Scan for the cell matching the given text and deliver its [X, Y] coordinate at center. 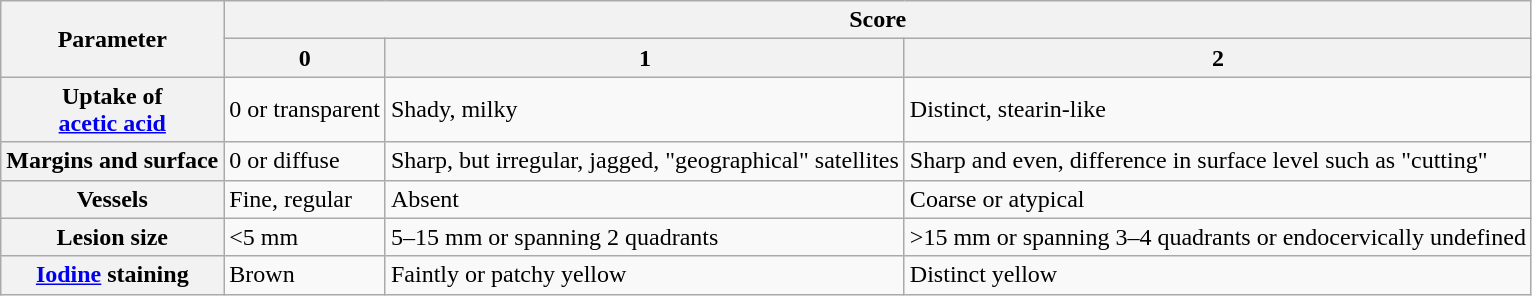
Sharp, but irregular, jagged, "geographical" satellites [644, 161]
Shady, milky [644, 110]
0 [305, 58]
Margins and surface [112, 161]
5–15 mm or spanning 2 quadrants [644, 237]
Vessels [112, 199]
>15 mm or spanning 3–4 quadrants or endocervically undefined [1218, 237]
Faintly or patchy yellow [644, 275]
Absent [644, 199]
Score [878, 20]
0 or transparent [305, 110]
Fine, regular [305, 199]
Parameter [112, 39]
<5 mm [305, 237]
2 [1218, 58]
Distinct, stearin-like [1218, 110]
0 or diffuse [305, 161]
Iodine staining [112, 275]
Lesion size [112, 237]
Sharp and even, difference in surface level such as "cutting" [1218, 161]
1 [644, 58]
Coarse or atypical [1218, 199]
Uptake of acetic acid [112, 110]
Distinct yellow [1218, 275]
Brown [305, 275]
